Determine the [X, Y] coordinate at the center of the cell enclosing the given text.  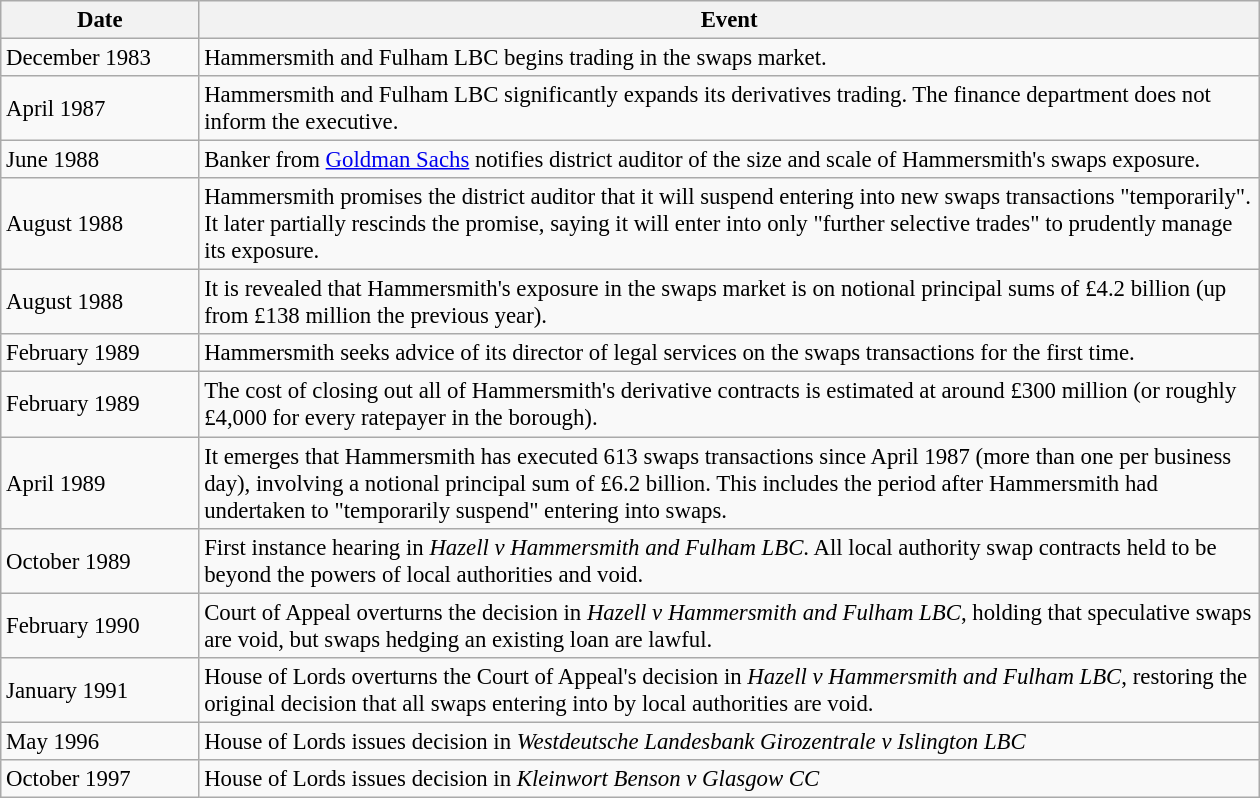
House of Lords issues decision in Kleinwort Benson v Glasgow CC [730, 779]
December 1983 [100, 58]
May 1996 [100, 741]
Hammersmith seeks advice of its director of legal services on the swaps transactions for the first time. [730, 353]
Hammersmith and Fulham LBC significantly expands its derivatives trading. The finance department does not inform the executive. [730, 108]
October 1989 [100, 560]
Event [730, 20]
February 1990 [100, 626]
Hammersmith and Fulham LBC begins trading in the swaps market. [730, 58]
Banker from Goldman Sachs notifies district auditor of the size and scale of Hammersmith's swaps exposure. [730, 160]
April 1987 [100, 108]
June 1988 [100, 160]
Date [100, 20]
October 1997 [100, 779]
House of Lords issues decision in Westdeutsche Landesbank Girozentrale v Islington LBC [730, 741]
April 1989 [100, 483]
January 1991 [100, 690]
